Return the [x, y] coordinate for the center point of the cell that contains the specified text.  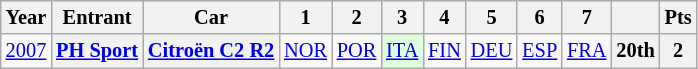
2007 [26, 51]
3 [402, 17]
FIN [444, 51]
POR [356, 51]
7 [586, 17]
ITA [402, 51]
PH Sport [97, 51]
Entrant [97, 17]
6 [540, 17]
NOR [306, 51]
ESP [540, 51]
DEU [492, 51]
FRA [586, 51]
4 [444, 17]
Car [211, 17]
1 [306, 17]
Year [26, 17]
5 [492, 17]
Citroën C2 R2 [211, 51]
20th [635, 51]
Pts [678, 17]
